Locate the cell with the specified text and output its (X, Y) center coordinate. 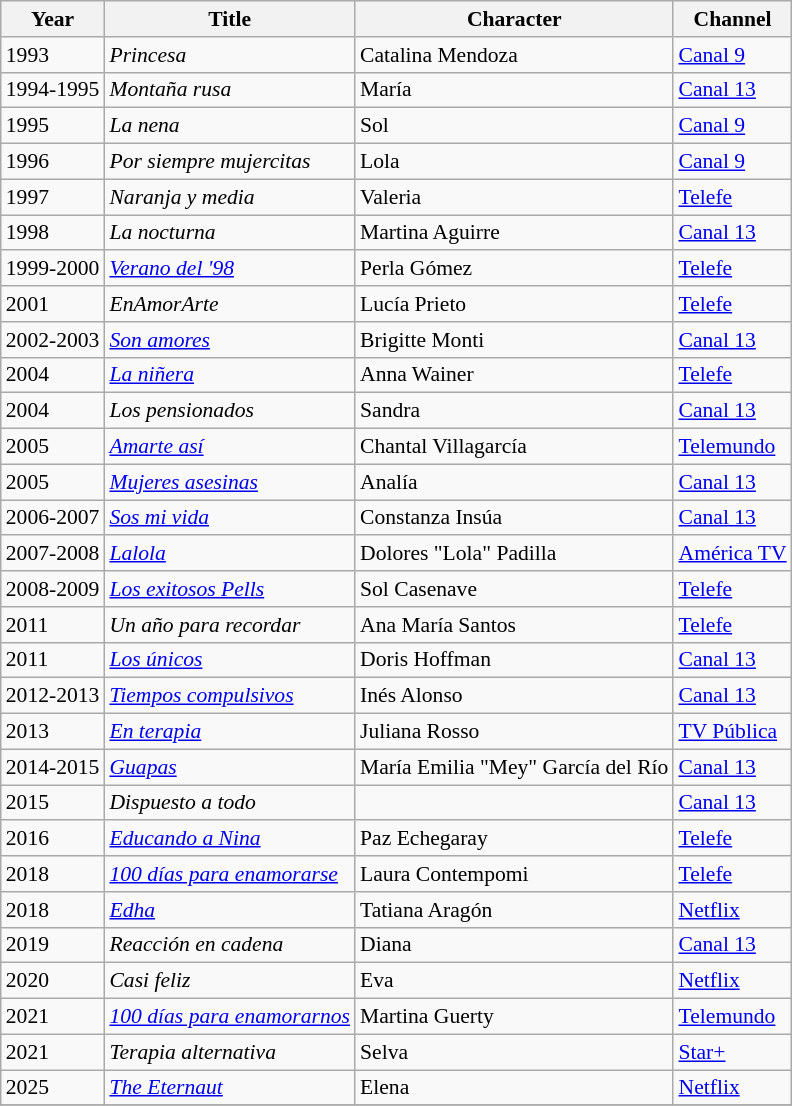
Los únicos (230, 660)
EnAmorArte (230, 304)
Casi feliz (230, 981)
Mujeres asesinas (230, 482)
2014-2015 (53, 767)
Diana (514, 945)
La nocturna (230, 233)
Los pensionados (230, 411)
2025 (53, 1088)
Lola (514, 162)
1994-1995 (53, 90)
Selva (514, 1052)
Lalola (230, 554)
TV Pública (732, 732)
Martina Guerty (514, 1017)
Sol (514, 126)
Catalina Mendoza (514, 55)
2006-2007 (53, 518)
1996 (53, 162)
Princesa (230, 55)
Sol Casenave (514, 589)
100 días para enamorarnos (230, 1017)
Tatiana Aragón (514, 910)
100 días para enamorarse (230, 874)
2013 (53, 732)
La niñera (230, 375)
Doris Hoffman (514, 660)
Edha (230, 910)
Anna Wainer (514, 375)
América TV (732, 554)
Ana María Santos (514, 625)
1997 (53, 197)
1999-2000 (53, 269)
Paz Echegaray (514, 839)
Por siempre mujercitas (230, 162)
Laura Contempomi (514, 874)
Sos mi vida (230, 518)
1993 (53, 55)
2002-2003 (53, 340)
María (514, 90)
Reacción en cadena (230, 945)
Son amores (230, 340)
En terapia (230, 732)
Dispuesto a todo (230, 803)
2016 (53, 839)
2020 (53, 981)
Sandra (514, 411)
Educando a Nina (230, 839)
2001 (53, 304)
Los exitosos Pells (230, 589)
Inés Alonso (514, 696)
Analía (514, 482)
Title (230, 19)
Character (514, 19)
The Eternaut (230, 1088)
Tiempos compulsivos (230, 696)
Juliana Rosso (514, 732)
Channel (732, 19)
Year (53, 19)
Lucía Prieto (514, 304)
Dolores "Lola" Padilla (514, 554)
Constanza Insúa (514, 518)
2007-2008 (53, 554)
Star+ (732, 1052)
Martina Aguirre (514, 233)
Naranja y media (230, 197)
Un año para recordar (230, 625)
Valeria (514, 197)
Elena (514, 1088)
Eva (514, 981)
Perla Gómez (514, 269)
Montaña rusa (230, 90)
2008-2009 (53, 589)
La nena (230, 126)
Brigitte Monti (514, 340)
2019 (53, 945)
María Emilia "Mey" García del Río (514, 767)
1995 (53, 126)
2012-2013 (53, 696)
Verano del '98 (230, 269)
Chantal Villagarcía (514, 447)
1998 (53, 233)
Amarte así (230, 447)
Terapia alternativa (230, 1052)
2015 (53, 803)
Guapas (230, 767)
